Scan for the cell matching the given text and deliver its (X, Y) coordinate at center. 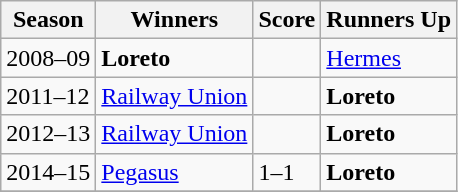
Runners Up (389, 20)
2008–09 (48, 58)
Pegasus (174, 172)
2012–13 (48, 134)
Score (287, 20)
2011–12 (48, 96)
Hermes (389, 58)
Season (48, 20)
Winners (174, 20)
1–1 (287, 172)
2014–15 (48, 172)
